For the text-containing cell, return its midpoint in (x, y) coordinate format. 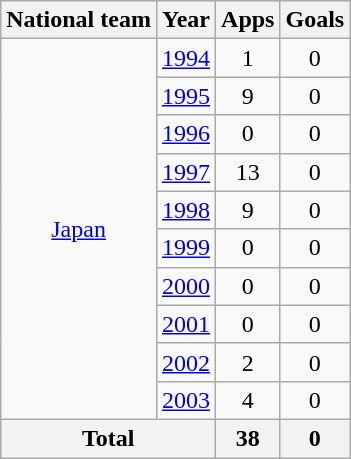
1999 (186, 248)
2001 (186, 324)
13 (248, 172)
2003 (186, 400)
4 (248, 400)
38 (248, 438)
1997 (186, 172)
National team (79, 20)
2002 (186, 362)
1994 (186, 58)
2 (248, 362)
1995 (186, 96)
2000 (186, 286)
Total (108, 438)
Apps (248, 20)
1998 (186, 210)
Japan (79, 230)
1996 (186, 134)
Year (186, 20)
Goals (315, 20)
1 (248, 58)
